Provide the [x, y] coordinate of the cell's center where the given text is located.  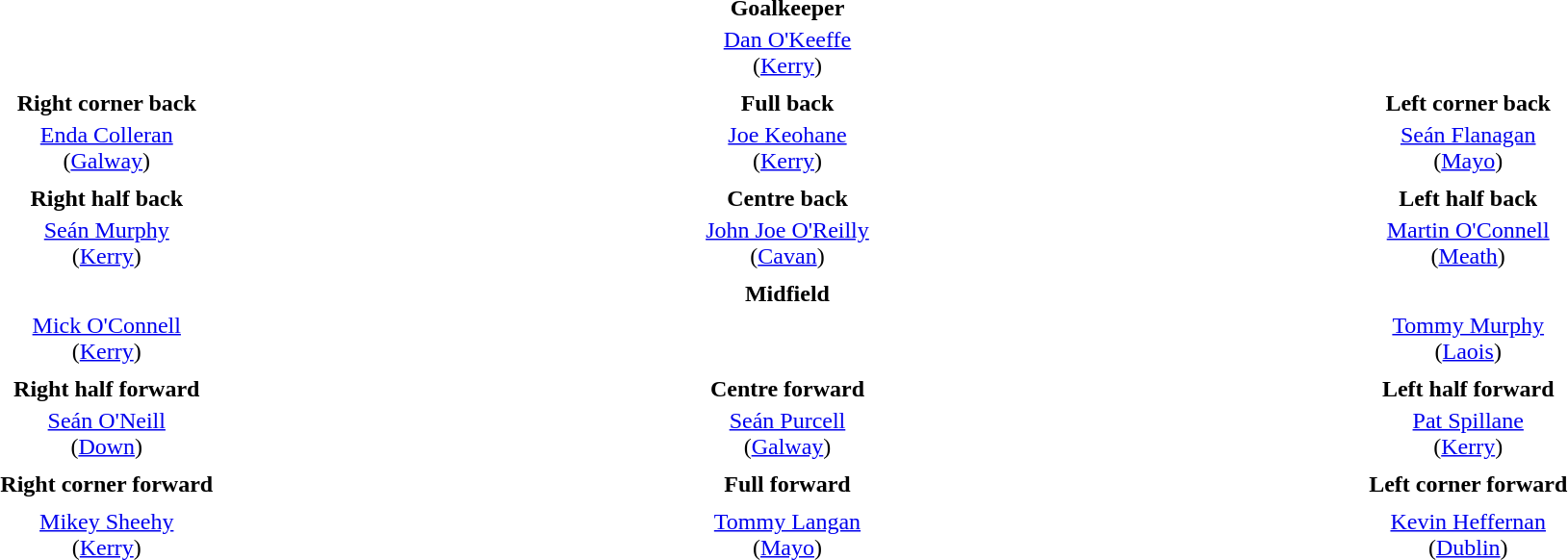
Centre back [787, 198]
Dan O'Keeffe(Kerry) [787, 52]
John Joe O'Reilly(Cavan) [787, 242]
Full forward [787, 484]
Midfield [787, 293]
Seán Purcell(Galway) [787, 433]
Joe Keohane(Kerry) [787, 148]
Centre forward [787, 389]
Full back [787, 103]
